Extract the [x, y] coordinate from the center of the cell holding the provided text.  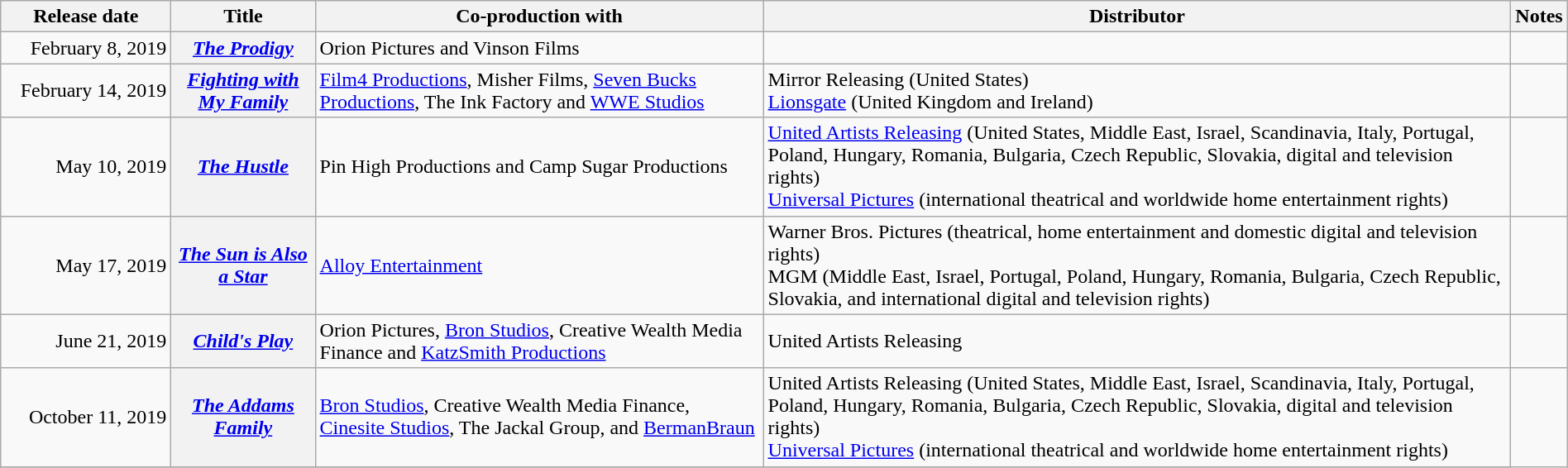
February 14, 2019 [86, 91]
Alloy Entertainment [539, 265]
The Prodigy [243, 48]
Orion Pictures and Vinson Films [539, 48]
Notes [1539, 17]
Orion Pictures, Bron Studios, Creative Wealth Media Finance and KatzSmith Productions [539, 341]
Title [243, 17]
The Addams Family [243, 417]
Bron Studios, Creative Wealth Media Finance, Cinesite Studios, The Jackal Group, and BermanBraun [539, 417]
May 17, 2019 [86, 265]
May 10, 2019 [86, 167]
The Sun is Also a Star [243, 265]
Co-production with [539, 17]
Film4 Productions, Misher Films, Seven Bucks Productions, The Ink Factory and WWE Studios [539, 91]
October 11, 2019 [86, 417]
Pin High Productions and Camp Sugar Productions [539, 167]
Mirror Releasing (United States) Lionsgate (United Kingdom and Ireland) [1137, 91]
Release date [86, 17]
Distributor [1137, 17]
The Hustle [243, 167]
Fighting with My Family [243, 91]
June 21, 2019 [86, 341]
Child's Play [243, 341]
February 8, 2019 [86, 48]
United Artists Releasing [1137, 341]
